Find where the given text appears and provide that cell's center as (X, Y) coordinate. 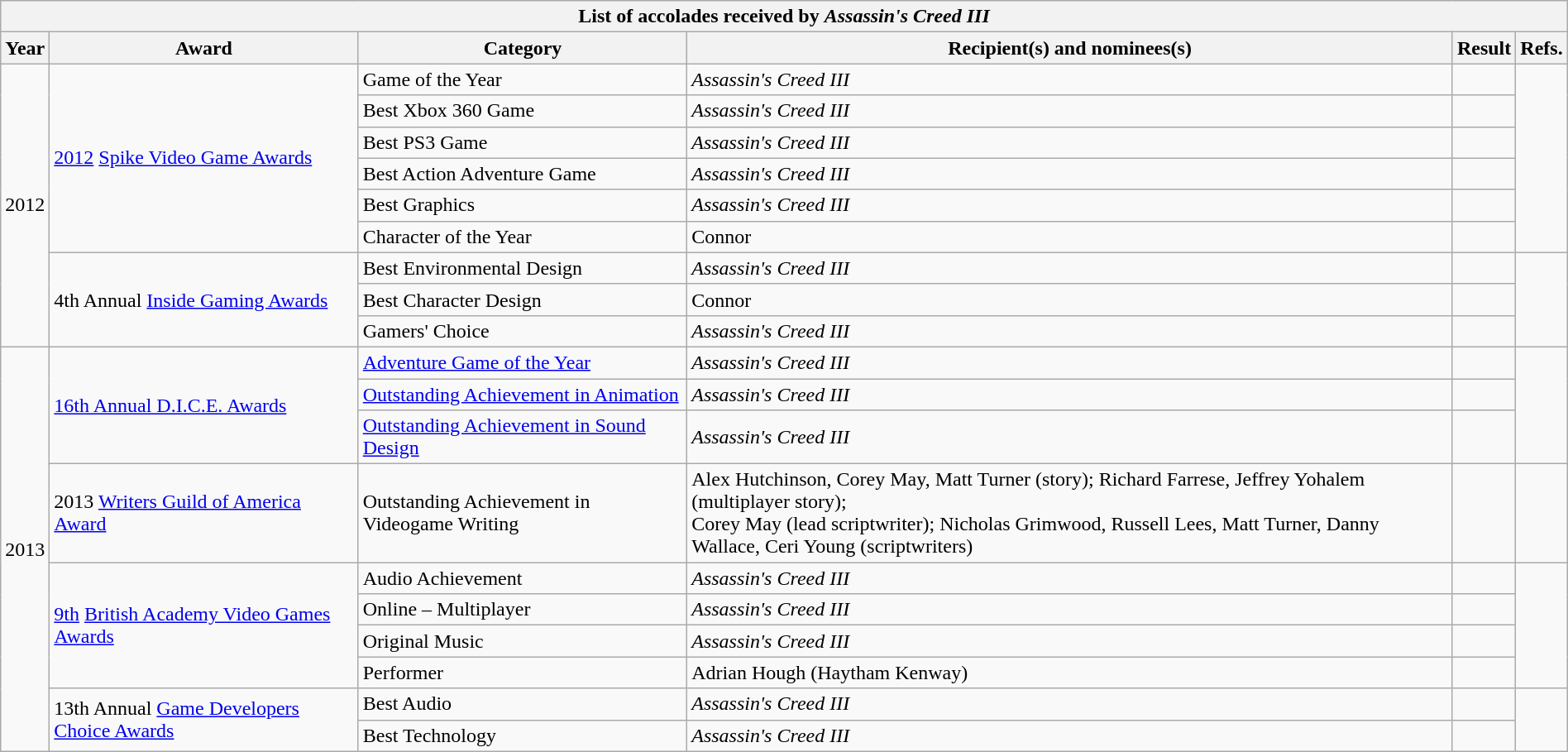
Original Music (523, 641)
Outstanding Achievement in Animation (523, 395)
Best Audio (523, 704)
List of accolades received by Assassin's Creed III (784, 17)
2012 (25, 205)
Best Technology (523, 735)
Best Action Adventure Game (523, 174)
Recipient(s) and nominees(s) (1070, 48)
Refs. (1542, 48)
9th British Academy Video Games Awards (203, 625)
Game of the Year (523, 79)
Best Xbox 360 Game (523, 111)
2013 Writers Guild of America Award (203, 513)
Award (203, 48)
Outstanding Achievement in Videogame Writing (523, 513)
Category (523, 48)
Adventure Game of the Year (523, 362)
Online – Multiplayer (523, 610)
Outstanding Achievement in Sound Design (523, 437)
Result (1484, 48)
Best Character Design (523, 299)
13th Annual Game Developers Choice Awards (203, 720)
4th Annual Inside Gaming Awards (203, 299)
Performer (523, 673)
Best PS3 Game (523, 142)
Best Graphics (523, 205)
16th Annual D.I.C.E. Awards (203, 405)
Gamers' Choice (523, 331)
Best Environmental Design (523, 268)
2013 (25, 549)
Year (25, 48)
Audio Achievement (523, 578)
2012 Spike Video Game Awards (203, 158)
Adrian Hough (Haytham Kenway) (1070, 673)
Character of the Year (523, 237)
